For the text-containing cell, return its midpoint in [x, y] coordinate format. 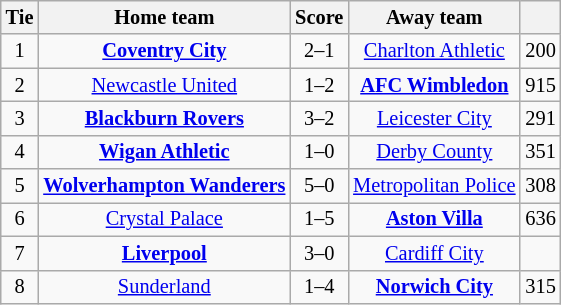
200 [540, 51]
915 [540, 85]
Wigan Athletic [164, 152]
Derby County [434, 152]
2 [20, 85]
6 [20, 219]
AFC Wimbledon [434, 85]
Liverpool [164, 253]
1–4 [319, 287]
Crystal Palace [164, 219]
Home team [164, 17]
Blackburn Rovers [164, 118]
Aston Villa [434, 219]
3 [20, 118]
7 [20, 253]
Coventry City [164, 51]
Newcastle United [164, 85]
291 [540, 118]
Charlton Athletic [434, 51]
Leicester City [434, 118]
308 [540, 186]
2–1 [319, 51]
315 [540, 287]
3–2 [319, 118]
Norwich City [434, 287]
1–5 [319, 219]
Away team [434, 17]
1–0 [319, 152]
Tie [20, 17]
Sunderland [164, 287]
Wolverhampton Wanderers [164, 186]
Cardiff City [434, 253]
Score [319, 17]
4 [20, 152]
636 [540, 219]
5–0 [319, 186]
351 [540, 152]
3–0 [319, 253]
Metropolitan Police [434, 186]
8 [20, 287]
1 [20, 51]
1–2 [319, 85]
5 [20, 186]
